Return (X, Y) of the center of cell containing provided text 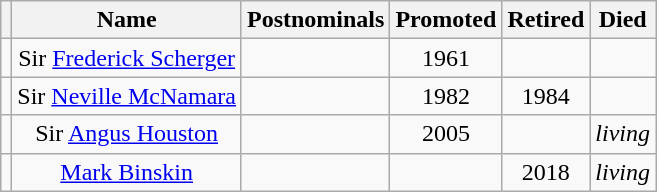
1984 (546, 96)
Sir Neville McNamara (127, 96)
Sir Angus Houston (127, 134)
Name (127, 20)
Retired (546, 20)
Died (623, 20)
Promoted (446, 20)
Postnominals (315, 20)
Sir Frederick Scherger (127, 58)
2005 (446, 134)
2018 (546, 172)
Mark Binskin (127, 172)
1961 (446, 58)
1982 (446, 96)
